For the text-containing cell, return its midpoint in (X, Y) coordinate format. 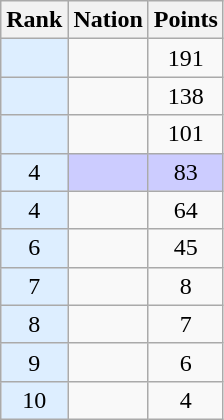
64 (186, 210)
10 (34, 400)
9 (34, 362)
83 (186, 172)
45 (186, 248)
Rank (34, 20)
Points (186, 20)
101 (186, 134)
138 (186, 96)
Nation (108, 20)
191 (186, 58)
